Provide the (x, y) coordinate of the cell's center where the given text is located.  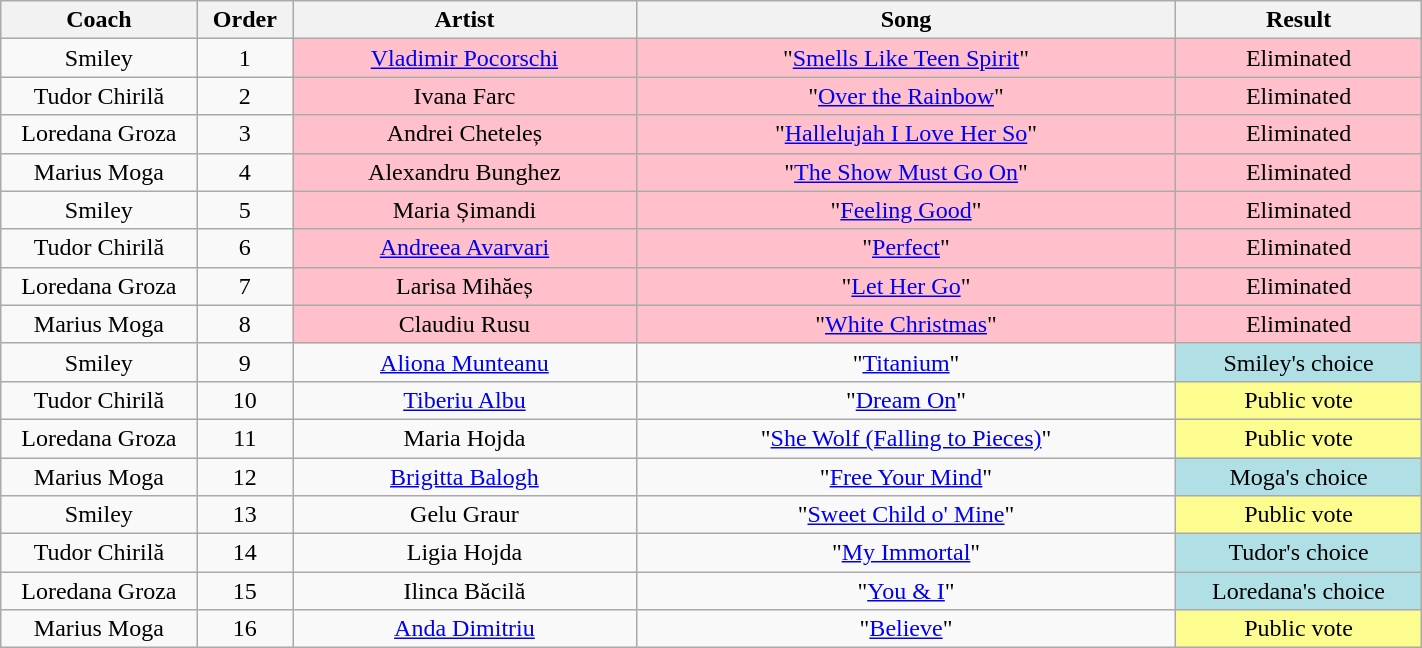
Andreea Avarvari (464, 248)
6 (245, 248)
"Dream On" (906, 400)
"Let Her Go" (906, 286)
"Titanium" (906, 362)
Moga's choice (1298, 477)
"Smells Like Teen Spirit" (906, 58)
Vladimir Pocorschi (464, 58)
Anda Dimitriu (464, 629)
"My Immortal" (906, 553)
"White Christmas" (906, 324)
"She Wolf (Falling to Pieces)" (906, 438)
"Perfect" (906, 248)
9 (245, 362)
Maria Hojda (464, 438)
"The Show Must Go On" (906, 172)
7 (245, 286)
Song (906, 20)
10 (245, 400)
Loredana's choice (1298, 591)
Maria Șimandi (464, 210)
14 (245, 553)
15 (245, 591)
1 (245, 58)
Tiberiu Albu (464, 400)
"Believe" (906, 629)
Artist (464, 20)
Smiley's choice (1298, 362)
4 (245, 172)
"Hallelujah I Love Her So" (906, 134)
5 (245, 210)
11 (245, 438)
"Over the Rainbow" (906, 96)
Order (245, 20)
Ivana Farc (464, 96)
Coach (99, 20)
16 (245, 629)
Ligia Hojda (464, 553)
"You & I" (906, 591)
Ilinca Băcilă (464, 591)
"Sweet Child o' Mine" (906, 515)
Gelu Graur (464, 515)
Larisa Mihăeș (464, 286)
8 (245, 324)
Alexandru Bunghez (464, 172)
"Free Your Mind" (906, 477)
13 (245, 515)
Andrei Cheteleș (464, 134)
12 (245, 477)
2 (245, 96)
Aliona Munteanu (464, 362)
Result (1298, 20)
"Feeling Good" (906, 210)
Tudor's choice (1298, 553)
Claudiu Rusu (464, 324)
Brigitta Balogh (464, 477)
3 (245, 134)
